Detect which cell encompasses the target text, then output its (X, Y) center coordinate. 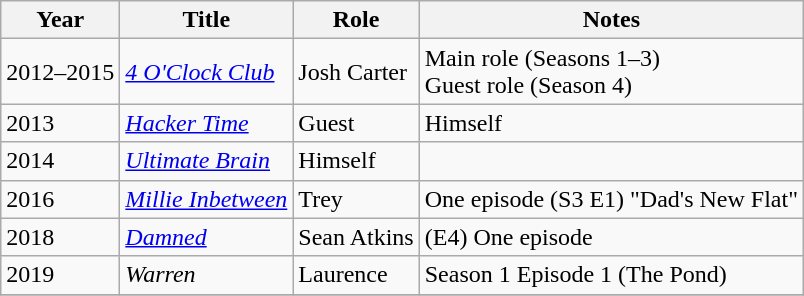
Season 1 Episode 1 (The Pond) (611, 275)
2018 (60, 237)
One episode (S3 E1) "Dad's New Flat" (611, 199)
Role (356, 20)
(E4) One episode (611, 237)
Main role (Seasons 1–3)Guest role (Season 4) (611, 72)
Ultimate Brain (206, 161)
Hacker Time (206, 123)
Year (60, 20)
2019 (60, 275)
Trey (356, 199)
Millie Inbetween (206, 199)
2016 (60, 199)
Josh Carter (356, 72)
2012–2015 (60, 72)
Title (206, 20)
2014 (60, 161)
Notes (611, 20)
Laurence (356, 275)
Guest (356, 123)
Warren (206, 275)
2013 (60, 123)
4 O'Clock Club (206, 72)
Sean Atkins (356, 237)
Damned (206, 237)
